Identify which cell holds the provided text, then report its [x, y] central coordinate. 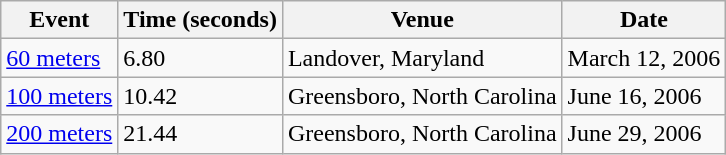
June 29, 2006 [644, 134]
6.80 [200, 58]
21.44 [200, 134]
Event [60, 20]
10.42 [200, 96]
June 16, 2006 [644, 96]
200 meters [60, 134]
100 meters [60, 96]
Time (seconds) [200, 20]
Date [644, 20]
Venue [422, 20]
March 12, 2006 [644, 58]
Landover, Maryland [422, 58]
60 meters [60, 58]
